Determine the (x, y) coordinate at the center of the cell enclosing the given text.  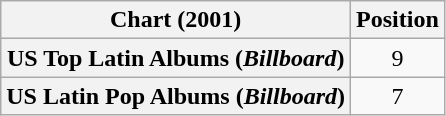
Position (398, 20)
Chart (2001) (176, 20)
US Top Latin Albums (Billboard) (176, 58)
9 (398, 58)
7 (398, 96)
US Latin Pop Albums (Billboard) (176, 96)
